Search for the cell housing the specified text and yield its (X, Y) center coordinate. 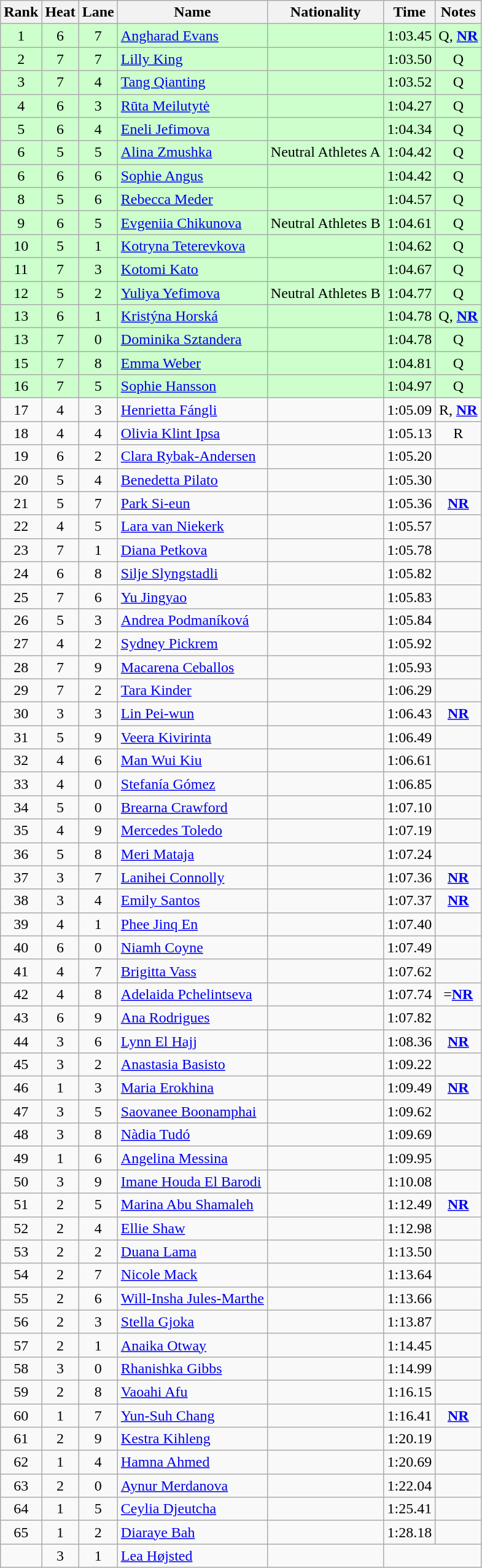
1:05.84 (410, 620)
Silje Slyngstadli (192, 573)
Hamna Ahmed (192, 1462)
Clara Rybak-Andersen (192, 457)
12 (21, 293)
1:05.09 (410, 410)
27 (21, 643)
15 (21, 363)
Evgeniia Chikunova (192, 222)
Will-Insha Jules-Marthe (192, 1298)
33 (21, 784)
1:05.36 (410, 503)
55 (21, 1298)
10 (21, 246)
Aynur Merdanova (192, 1486)
16 (21, 386)
Kotomi Kato (192, 269)
Sophie Hansson (192, 386)
Henrietta Fángli (192, 410)
1:07.36 (410, 877)
1:03.45 (410, 36)
Yu Jingyao (192, 597)
Rhanishka Gibbs (192, 1368)
64 (21, 1509)
1:09.22 (410, 1065)
Neutral Athletes A (325, 152)
58 (21, 1368)
Ellie Shaw (192, 1228)
Tang Qianting (192, 82)
Vaoahi Afu (192, 1392)
29 (21, 691)
1:14.45 (410, 1345)
1:05.57 (410, 527)
Nationality (325, 12)
1:06.85 (410, 784)
1:04.57 (410, 199)
Heat (60, 12)
Dominika Sztandera (192, 340)
Rebecca Meder (192, 199)
18 (21, 433)
Eneli Jefimova (192, 129)
25 (21, 597)
Park Si-eun (192, 503)
1:05.82 (410, 573)
1:04.67 (410, 269)
Stella Gjoka (192, 1322)
Mercedes Toledo (192, 831)
22 (21, 527)
1:04.27 (410, 106)
R (458, 433)
47 (21, 1111)
17 (21, 410)
Diana Petkova (192, 550)
52 (21, 1228)
1:16.41 (410, 1415)
Kestra Kihleng (192, 1439)
R, NR (458, 410)
1:06.43 (410, 714)
1:04.97 (410, 386)
Olivia Klint Ipsa (192, 433)
39 (21, 924)
1:05.78 (410, 550)
57 (21, 1345)
1:07.74 (410, 994)
1:07.37 (410, 901)
60 (21, 1415)
Meri Mataja (192, 854)
Veera Kivirinta (192, 737)
28 (21, 667)
1:05.83 (410, 597)
Yun-Suh Chang (192, 1415)
1:12.49 (410, 1205)
1:25.41 (410, 1509)
Angelina Messina (192, 1158)
40 (21, 947)
19 (21, 457)
1:06.49 (410, 737)
Rank (21, 12)
Macarena Ceballos (192, 667)
Anastasia Basisto (192, 1065)
1:07.10 (410, 807)
23 (21, 550)
1:13.66 (410, 1298)
Sydney Pickrem (192, 643)
Nicole Mack (192, 1275)
Lanihei Connolly (192, 877)
31 (21, 737)
20 (21, 480)
1:13.64 (410, 1275)
1:07.40 (410, 924)
Brigitta Vass (192, 971)
Lilly King (192, 59)
Andrea Podmaníková (192, 620)
50 (21, 1182)
Brearna Crawford (192, 807)
1:13.87 (410, 1322)
Time (410, 12)
Saovanee Boonamphai (192, 1111)
1:12.98 (410, 1228)
1:03.52 (410, 82)
21 (21, 503)
=NR (458, 994)
1:05.20 (410, 457)
61 (21, 1439)
1:05.30 (410, 480)
1:07.49 (410, 947)
56 (21, 1322)
Angharad Evans (192, 36)
1:08.36 (410, 1041)
Emily Santos (192, 901)
1:09.49 (410, 1088)
1:04.77 (410, 293)
Niamh Coyne (192, 947)
49 (21, 1158)
Marina Abu Shamaleh (192, 1205)
Maria Erokhina (192, 1088)
1:10.08 (410, 1182)
Alina Zmushka (192, 152)
65 (21, 1532)
46 (21, 1088)
1:09.69 (410, 1135)
42 (21, 994)
1:16.15 (410, 1392)
Ana Rodrigues (192, 1017)
Imane Houda El Barodi (192, 1182)
1:06.61 (410, 761)
48 (21, 1135)
1:28.18 (410, 1532)
51 (21, 1205)
62 (21, 1462)
Benedetta Pilato (192, 480)
30 (21, 714)
Emma Weber (192, 363)
1:07.24 (410, 854)
1:04.81 (410, 363)
Kotryna Teterevkova (192, 246)
26 (21, 620)
1:06.29 (410, 691)
Anaika Otway (192, 1345)
43 (21, 1017)
32 (21, 761)
34 (21, 807)
Notes (458, 12)
44 (21, 1041)
Name (192, 12)
1:05.93 (410, 667)
1:04.62 (410, 246)
Tara Kinder (192, 691)
1:04.34 (410, 129)
38 (21, 901)
54 (21, 1275)
36 (21, 854)
37 (21, 877)
Lara van Niekerk (192, 527)
1:07.19 (410, 831)
1:22.04 (410, 1486)
Adelaida Pchelintseva (192, 994)
63 (21, 1486)
Rūta Meilutytė (192, 106)
1:05.92 (410, 643)
Nàdia Tudó (192, 1135)
Yuliya Yefimova (192, 293)
Lynn El Hajj (192, 1041)
35 (21, 831)
Sophie Angus (192, 176)
1:04.61 (410, 222)
Man Wui Kiu (192, 761)
1:20.19 (410, 1439)
24 (21, 573)
1:14.99 (410, 1368)
1:07.82 (410, 1017)
Phee Jinq En (192, 924)
53 (21, 1252)
Kristýna Horská (192, 316)
11 (21, 269)
1:09.62 (410, 1111)
59 (21, 1392)
Lea Højsted (192, 1556)
1:13.50 (410, 1252)
45 (21, 1065)
1:07.62 (410, 971)
1:03.50 (410, 59)
1:05.13 (410, 433)
Diaraye Bah (192, 1532)
Lin Pei-wun (192, 714)
Duana Lama (192, 1252)
1:20.69 (410, 1462)
Stefanía Gómez (192, 784)
Lane (98, 12)
1:09.95 (410, 1158)
Ceylia Djeutcha (192, 1509)
41 (21, 971)
